Extract the [x, y] coordinate from the center of the cell holding the provided text.  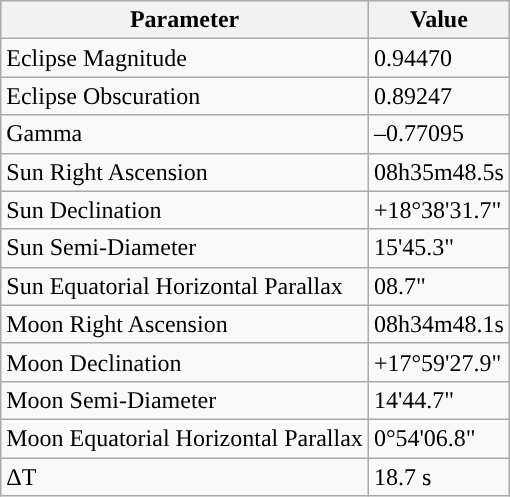
Value [438, 20]
15'45.3" [438, 248]
Sun Semi-Diameter [185, 248]
0°54'06.8" [438, 438]
Gamma [185, 134]
0.89247 [438, 96]
Sun Declination [185, 210]
Eclipse Magnitude [185, 58]
Moon Right Ascension [185, 324]
08h35m48.5s [438, 172]
Parameter [185, 20]
08h34m48.1s [438, 324]
Moon Declination [185, 362]
+18°38'31.7" [438, 210]
Moon Semi-Diameter [185, 400]
Sun Equatorial Horizontal Parallax [185, 286]
14'44.7" [438, 400]
–0.77095 [438, 134]
18.7 s [438, 477]
Moon Equatorial Horizontal Parallax [185, 438]
Sun Right Ascension [185, 172]
08.7" [438, 286]
0.94470 [438, 58]
ΔT [185, 477]
+17°59'27.9" [438, 362]
Eclipse Obscuration [185, 96]
